Capture the cell that displays the provided text and extract its [x, y] central coordinate. 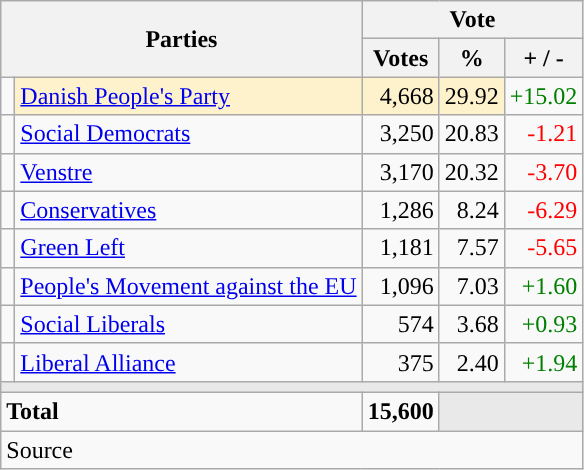
+ / - [544, 58]
375 [400, 362]
20.32 [472, 172]
-5.65 [544, 248]
7.03 [472, 286]
1,286 [400, 210]
Conservatives [188, 210]
+1.60 [544, 286]
7.57 [472, 248]
4,668 [400, 96]
Parties [182, 39]
20.83 [472, 134]
3,170 [400, 172]
Source [292, 449]
Vote [472, 20]
1,181 [400, 248]
Danish People's Party [188, 96]
Social Democrats [188, 134]
29.92 [472, 96]
-3.70 [544, 172]
8.24 [472, 210]
3,250 [400, 134]
15,600 [400, 411]
-1.21 [544, 134]
2.40 [472, 362]
People's Movement against the EU [188, 286]
1,096 [400, 286]
-6.29 [544, 210]
Votes [400, 58]
% [472, 58]
+0.93 [544, 324]
Venstre [188, 172]
3.68 [472, 324]
+15.02 [544, 96]
Total [182, 411]
Social Liberals [188, 324]
Liberal Alliance [188, 362]
574 [400, 324]
Green Left [188, 248]
+1.94 [544, 362]
